Pinpoint the cell where the given text exists, returning its (X, Y) midpoint coordinate. 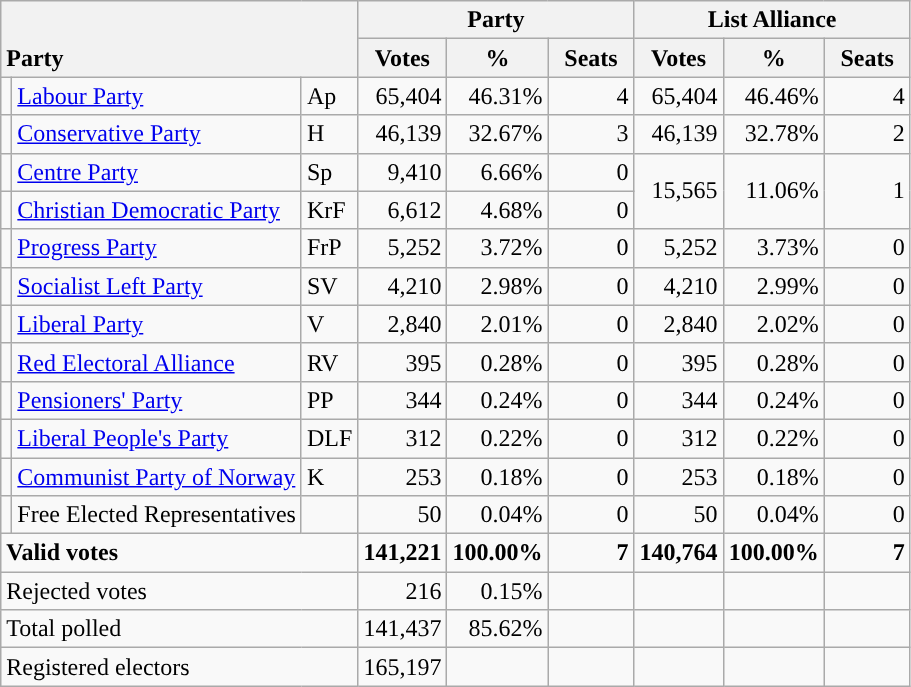
9,410 (402, 172)
6,612 (402, 210)
11.06% (774, 191)
46.46% (774, 96)
32.67% (498, 134)
2 (867, 134)
2.99% (774, 286)
KrF (329, 210)
Centre Party (157, 172)
Pensioners' Party (157, 400)
2.98% (498, 286)
2.01% (498, 324)
6.66% (498, 172)
FrP (329, 248)
141,221 (402, 553)
216 (402, 591)
Red Electoral Alliance (157, 362)
PP (329, 400)
DLF (329, 438)
3.72% (498, 248)
Rejected votes (180, 591)
85.62% (498, 629)
RV (329, 362)
3 (591, 134)
Socialist Left Party (157, 286)
Sp (329, 172)
Conservative Party (157, 134)
4.68% (498, 210)
15,565 (678, 191)
Labour Party (157, 96)
Communist Party of Norway (157, 477)
H (329, 134)
2.02% (774, 324)
Liberal Party (157, 324)
3.73% (774, 248)
32.78% (774, 134)
141,437 (402, 629)
46.31% (498, 96)
Valid votes (180, 553)
Progress Party (157, 248)
SV (329, 286)
Liberal People's Party (157, 438)
Ap (329, 96)
Christian Democratic Party (157, 210)
K (329, 477)
165,197 (402, 667)
V (329, 324)
Total polled (180, 629)
0.15% (498, 591)
1 (867, 191)
Free Elected Representatives (157, 515)
Registered electors (180, 667)
List Alliance (772, 20)
140,764 (678, 553)
